Pinpoint the cell where the given text exists, returning its (x, y) midpoint coordinate. 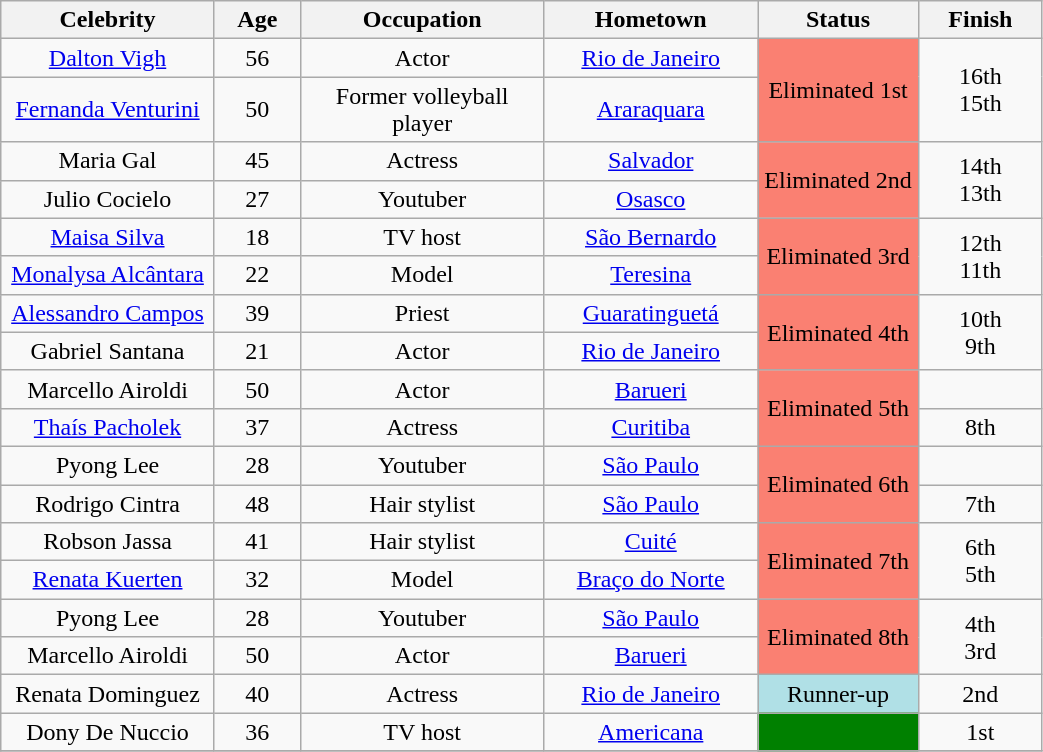
6th5th (981, 561)
12th11th (981, 256)
Renata Dominguez (108, 694)
Eliminated 1st (838, 90)
Thaís Pacholek (108, 427)
27 (257, 199)
Occupation (422, 20)
Rodrigo Cintra (108, 503)
37 (257, 427)
41 (257, 542)
Curitiba (651, 427)
Araraquara (651, 110)
Guaratinguetá (651, 313)
Finish (981, 20)
Alessandro Campos (108, 313)
Status (838, 20)
Eliminated 7th (838, 561)
Hometown (651, 20)
Eliminated 5th (838, 408)
Former volleyball player (422, 110)
Eliminated 8th (838, 637)
7th (981, 503)
Dony De Nuccio (108, 732)
32 (257, 580)
Maria Gal (108, 161)
36 (257, 732)
Eliminated 4th (838, 332)
Osasco (651, 199)
Maisa Silva (108, 237)
Gabriel Santana (108, 351)
Salvador (651, 161)
Braço do Norte (651, 580)
São Bernardo (651, 237)
Cuité (651, 542)
39 (257, 313)
16th15th (981, 90)
Renata Kuerten (108, 580)
1st (981, 732)
45 (257, 161)
Celebrity (108, 20)
Dalton Vigh (108, 58)
48 (257, 503)
10th9th (981, 332)
56 (257, 58)
14th13th (981, 180)
Age (257, 20)
Julio Cocielo (108, 199)
18 (257, 237)
8th (981, 427)
40 (257, 694)
Runner-up (838, 694)
2nd (981, 694)
21 (257, 351)
Eliminated 6th (838, 484)
4th3rd (981, 637)
Fernanda Venturini (108, 110)
Eliminated 3rd (838, 256)
Robson Jassa (108, 542)
Priest (422, 313)
Monalysa Alcântara (108, 275)
22 (257, 275)
Eliminated 2nd (838, 180)
Teresina (651, 275)
Americana (651, 732)
